From the cell containing the given text, extract its center point as [x, y] coordinate. 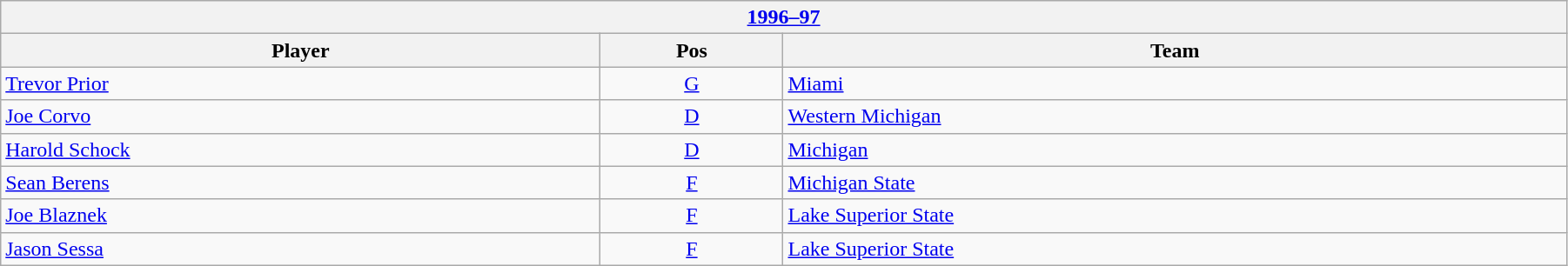
G [692, 83]
Pos [692, 50]
Western Michigan [1175, 116]
Sean Berens [301, 183]
Joe Blaznek [301, 216]
Miami [1175, 83]
Team [1175, 50]
Michigan State [1175, 183]
Trevor Prior [301, 83]
Joe Corvo [301, 116]
Jason Sessa [301, 249]
1996–97 [784, 17]
Michigan [1175, 150]
Player [301, 50]
Harold Schock [301, 150]
